Provide the [X, Y] coordinate of the cell's center where the given text is located.  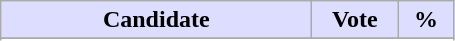
Vote [355, 20]
% [426, 20]
Candidate [156, 20]
